Determine the (X, Y) coordinate at the center of the cell enclosing the given text.  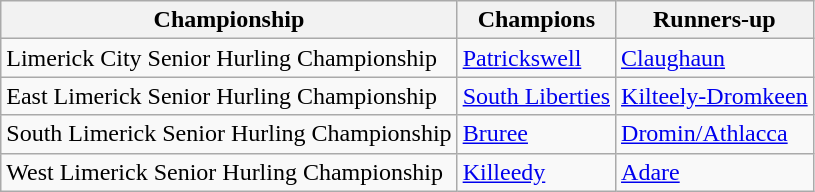
West Limerick Senior Hurling Championship (229, 172)
Claughaun (715, 58)
South Liberties (536, 96)
Bruree (536, 134)
Adare (715, 172)
Runners-up (715, 20)
Killeedy (536, 172)
Limerick City Senior Hurling Championship (229, 58)
East Limerick Senior Hurling Championship (229, 96)
Patrickswell (536, 58)
Championship (229, 20)
Dromin/Athlacca (715, 134)
South Limerick Senior Hurling Championship (229, 134)
Champions (536, 20)
Kilteely-Dromkeen (715, 96)
